Provide the (x, y) coordinate of the cell's center where the given text is located.  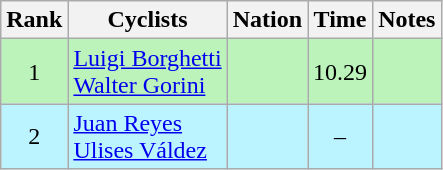
1 (34, 72)
Luigi BorghettiWalter Gorini (148, 72)
Cyclists (148, 20)
Juan ReyesUlises Váldez (148, 136)
10.29 (340, 72)
2 (34, 136)
Rank (34, 20)
Time (340, 20)
Nation (267, 20)
– (340, 136)
Notes (407, 20)
